Find where the given text appears and provide that cell's center as [x, y] coordinate. 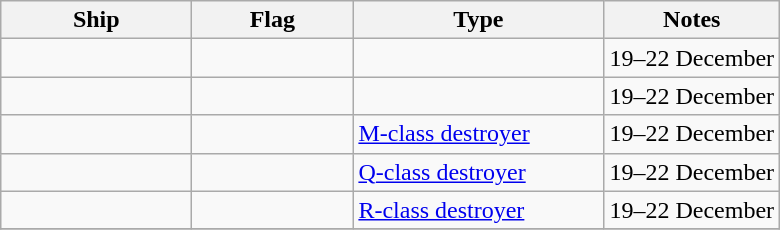
R-class destroyer [478, 210]
Q-class destroyer [478, 172]
Ship [96, 20]
M-class destroyer [478, 134]
Flag [272, 20]
Notes [692, 20]
Type [478, 20]
